Provide the [x, y] coordinate of the cell's center where the given text is located.  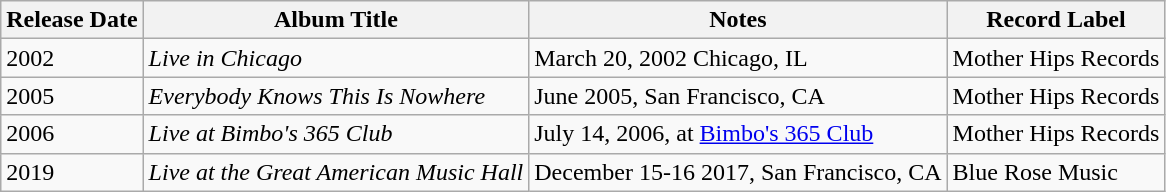
Notes [738, 20]
December 15-16 2017, San Francisco, CA [738, 172]
Blue Rose Music [1056, 172]
Everybody Knows This Is Nowhere [336, 96]
Live in Chicago [336, 58]
Release Date [72, 20]
Album Title [336, 20]
2019 [72, 172]
Record Label [1056, 20]
Live at the Great American Music Hall [336, 172]
2002 [72, 58]
Live at Bimbo's 365 Club [336, 134]
2005 [72, 96]
July 14, 2006, at Bimbo's 365 Club [738, 134]
June 2005, San Francisco, CA [738, 96]
March 20, 2002 Chicago, IL [738, 58]
2006 [72, 134]
